Scan for the cell matching the given text and deliver its [x, y] coordinate at center. 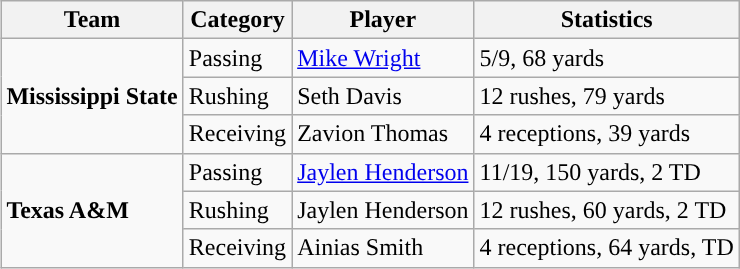
Seth Davis [383, 96]
Mike Wright [383, 58]
Ainias Smith [383, 248]
Zavion Thomas [383, 134]
Mississippi State [92, 96]
Statistics [606, 20]
Team [92, 20]
4 receptions, 64 yards, TD [606, 248]
Category [237, 20]
Player [383, 20]
11/19, 150 yards, 2 TD [606, 172]
Texas A&M [92, 210]
12 rushes, 60 yards, 2 TD [606, 210]
5/9, 68 yards [606, 58]
12 rushes, 79 yards [606, 96]
4 receptions, 39 yards [606, 134]
